Search for the cell housing the specified text and yield its [X, Y] center coordinate. 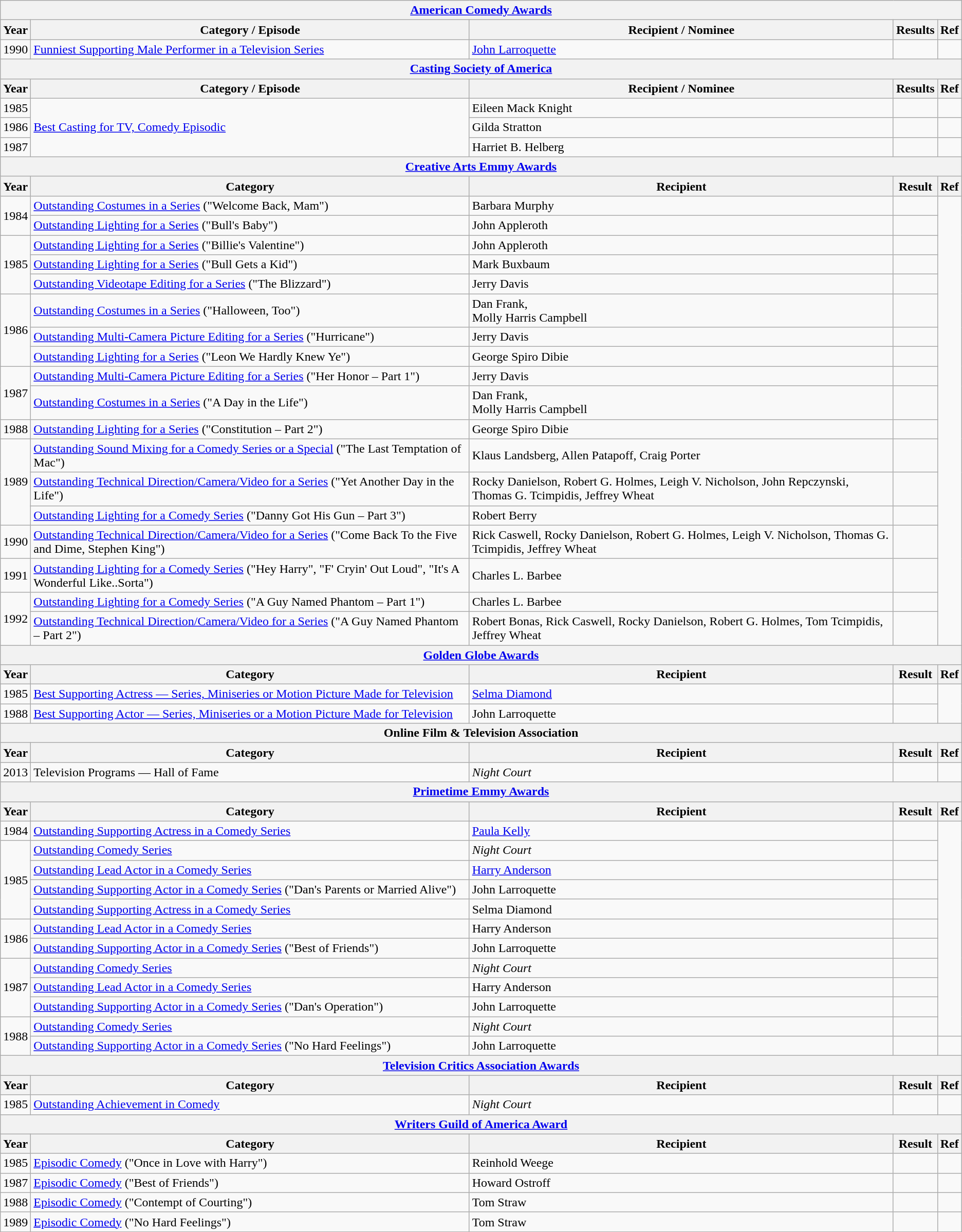
Primetime Emmy Awards [481, 792]
Casting Society of America [481, 69]
Rick Caswell, Rocky Danielson, Robert G. Holmes, Leigh V. Nicholson, Thomas G. Tcimpidis, Jeffrey Wheat [681, 542]
Outstanding Lighting for a Comedy Series ("Hey Harry", "F' Cryin' Out Loud", "It's A Wonderful Like..Sorta") [250, 575]
Outstanding Technical Direction/Camera/Video for a Series ("A Guy Named Phantom – Part 2") [250, 628]
Online Film & Television Association [481, 733]
Episodic Comedy ("No Hard Feelings") [250, 1222]
Funniest Supporting Male Performer in a Television Series [250, 49]
Episodic Comedy ("Once in Love with Harry") [250, 1163]
Outstanding Technical Direction/Camera/Video for a Series ("Come Back To the Five and Dime, Stephen King") [250, 542]
Episodic Comedy ("Best of Friends") [250, 1183]
Outstanding Supporting Actor in a Comedy Series ("No Hard Feelings") [250, 1046]
Outstanding Sound Mixing for a Comedy Series or a Special ("The Last Temptation of Mac") [250, 455]
Outstanding Costumes in a Series ("Welcome Back, Mam") [250, 206]
Television Critics Association Awards [481, 1066]
Robert Berry [681, 515]
Paula Kelly [681, 831]
Outstanding Supporting Actor in a Comedy Series ("Dan's Parents or Married Alive") [250, 889]
Best Casting for TV, Comedy Episodic [250, 127]
Outstanding Lighting for a Series ("Leon We Hardly Knew Ye") [250, 357]
Outstanding Lighting for a Series ("Billie's Valentine") [250, 245]
Outstanding Achievement in Comedy [250, 1105]
Outstanding Lighting for a Series ("Bull's Baby") [250, 225]
Outstanding Supporting Actor in a Comedy Series ("Best of Friends") [250, 948]
Howard Ostroff [681, 1183]
Outstanding Lighting for a Comedy Series ("Danny Got His Gun – Part 3") [250, 515]
Best Supporting Actress — Series, Miniseries or Motion Picture Made for Television [250, 694]
Harriet B. Helberg [681, 147]
Gilda Stratton [681, 127]
Rocky Danielson, Robert G. Holmes, Leigh V. Nicholson, John Repczynski, Thomas G. Tcimpidis, Jeffrey Wheat [681, 489]
Episodic Comedy ("Contempt of Courting") [250, 1202]
Eileen Mack Knight [681, 108]
Outstanding Multi-Camera Picture Editing for a Series ("Hurricane") [250, 337]
1991 [15, 575]
Outstanding Lighting for a Comedy Series ("A Guy Named Phantom – Part 1") [250, 602]
Creative Arts Emmy Awards [481, 166]
1992 [15, 619]
Outstanding Lighting for a Series ("Constitution – Part 2") [250, 429]
Robert Bonas, Rick Caswell, Rocky Danielson, Robert G. Holmes, Tom Tcimpidis, Jeffrey Wheat [681, 628]
Writers Guild of America Award [481, 1124]
2013 [15, 772]
Outstanding Supporting Actor in a Comedy Series ("Dan's Operation") [250, 1007]
Outstanding Videotape Editing for a Series ("The Blizzard") [250, 284]
Barbara Murphy [681, 206]
Outstanding Costumes in a Series ("A Day in the Life") [250, 403]
Outstanding Multi-Camera Picture Editing for a Series ("Her Honor – Part 1") [250, 376]
Outstanding Lighting for a Series ("Bull Gets a Kid") [250, 265]
Golden Globe Awards [481, 655]
Reinhold Weege [681, 1163]
Best Supporting Actor — Series, Miniseries or a Motion Picture Made for Television [250, 714]
Klaus Landsberg, Allen Patapoff, Craig Porter [681, 455]
Television Programs — Hall of Fame [250, 772]
Outstanding Technical Direction/Camera/Video for a Series ("Yet Another Day in the Life") [250, 489]
Outstanding Costumes in a Series ("Halloween, Too") [250, 310]
American Comedy Awards [481, 10]
Mark Buxbaum [681, 265]
